Return (x, y) of the center of cell containing provided text 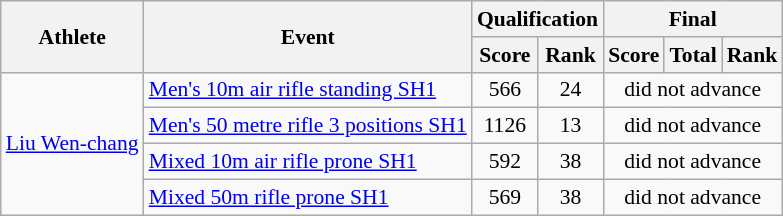
24 (570, 90)
Event (308, 36)
Men's 10m air rifle standing SH1 (308, 90)
1126 (505, 126)
Liu Wen-chang (72, 143)
Men's 50 metre rifle 3 positions SH1 (308, 126)
592 (505, 162)
Qualification (538, 19)
13 (570, 126)
Total (692, 55)
Final (692, 19)
Mixed 50m rifle prone SH1 (308, 197)
566 (505, 90)
569 (505, 197)
Athlete (72, 36)
Mixed 10m air rifle prone SH1 (308, 162)
